Provide the (X, Y) coordinate of the cell's center where the given text is located.  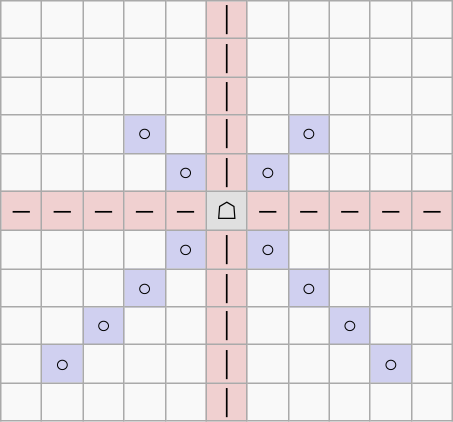
☖ (226, 211)
